Scan for the cell matching the given text and deliver its (X, Y) coordinate at center. 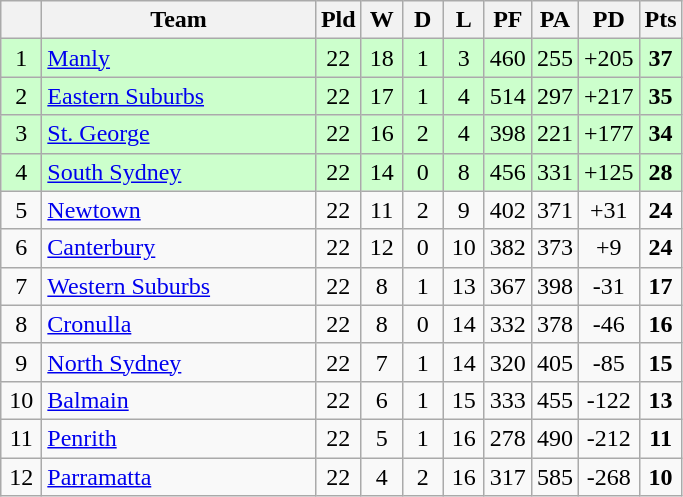
North Sydney (179, 362)
456 (508, 172)
PF (508, 20)
371 (554, 210)
585 (554, 477)
255 (554, 58)
331 (554, 172)
L (464, 20)
South Sydney (179, 172)
Newtown (179, 210)
-212 (608, 438)
Manly (179, 58)
-46 (608, 324)
D (422, 20)
382 (508, 248)
34 (660, 134)
28 (660, 172)
317 (508, 477)
Western Suburbs (179, 286)
455 (554, 400)
405 (554, 362)
Parramatta (179, 477)
278 (508, 438)
+205 (608, 58)
402 (508, 210)
460 (508, 58)
St. George (179, 134)
Cronulla (179, 324)
514 (508, 96)
Balmain (179, 400)
18 (382, 58)
Eastern Suburbs (179, 96)
Canterbury (179, 248)
+125 (608, 172)
Pld (338, 20)
W (382, 20)
221 (554, 134)
367 (508, 286)
490 (554, 438)
+31 (608, 210)
37 (660, 58)
378 (554, 324)
-268 (608, 477)
+217 (608, 96)
35 (660, 96)
-85 (608, 362)
333 (508, 400)
320 (508, 362)
Team (179, 20)
+9 (608, 248)
332 (508, 324)
PD (608, 20)
297 (554, 96)
-31 (608, 286)
PA (554, 20)
Penrith (179, 438)
Pts (660, 20)
373 (554, 248)
-122 (608, 400)
+177 (608, 134)
